Return the [X, Y] coordinate for the center point of the cell that contains the specified text.  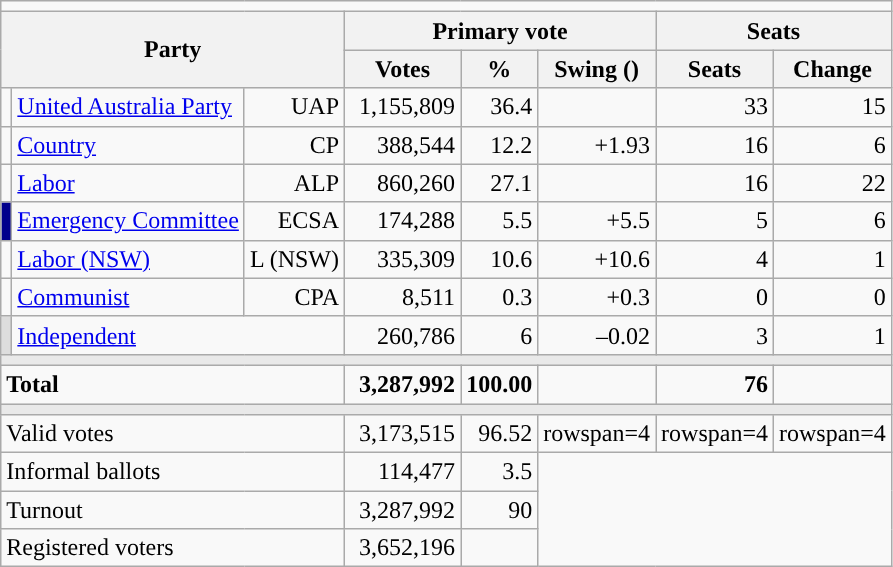
3,173,515 [403, 434]
260,786 [403, 335]
90 [500, 510]
+0.3 [597, 297]
1,155,809 [403, 107]
Labor [128, 183]
76 [715, 384]
10.6 [500, 259]
335,309 [403, 259]
UAP [294, 107]
Change [832, 69]
ALP [294, 183]
0.3 [500, 297]
Party [173, 50]
Primary vote [500, 31]
3 [715, 335]
Votes [403, 69]
CPA [294, 297]
5.5 [500, 221]
+1.93 [597, 145]
Emergency Committee [128, 221]
+10.6 [597, 259]
96.52 [500, 434]
Informal ballots [173, 472]
174,288 [403, 221]
Labor (NSW) [128, 259]
Swing () [597, 69]
% [500, 69]
22 [832, 183]
Registered voters [173, 548]
Independent [178, 335]
36.4 [500, 107]
3.5 [500, 472]
3,652,196 [403, 548]
–0.02 [597, 335]
100.00 [500, 384]
ECSA [294, 221]
Country [128, 145]
L (NSW) [294, 259]
33 [715, 107]
4 [715, 259]
Communist [128, 297]
114,477 [403, 472]
15 [832, 107]
Total [173, 384]
5 [715, 221]
12.2 [500, 145]
860,260 [403, 183]
United Australia Party [128, 107]
+5.5 [597, 221]
CP [294, 145]
Turnout [173, 510]
8,511 [403, 297]
Valid votes [173, 434]
388,544 [403, 145]
27.1 [500, 183]
